Detect which cell encompasses the target text, then output its (X, Y) center coordinate. 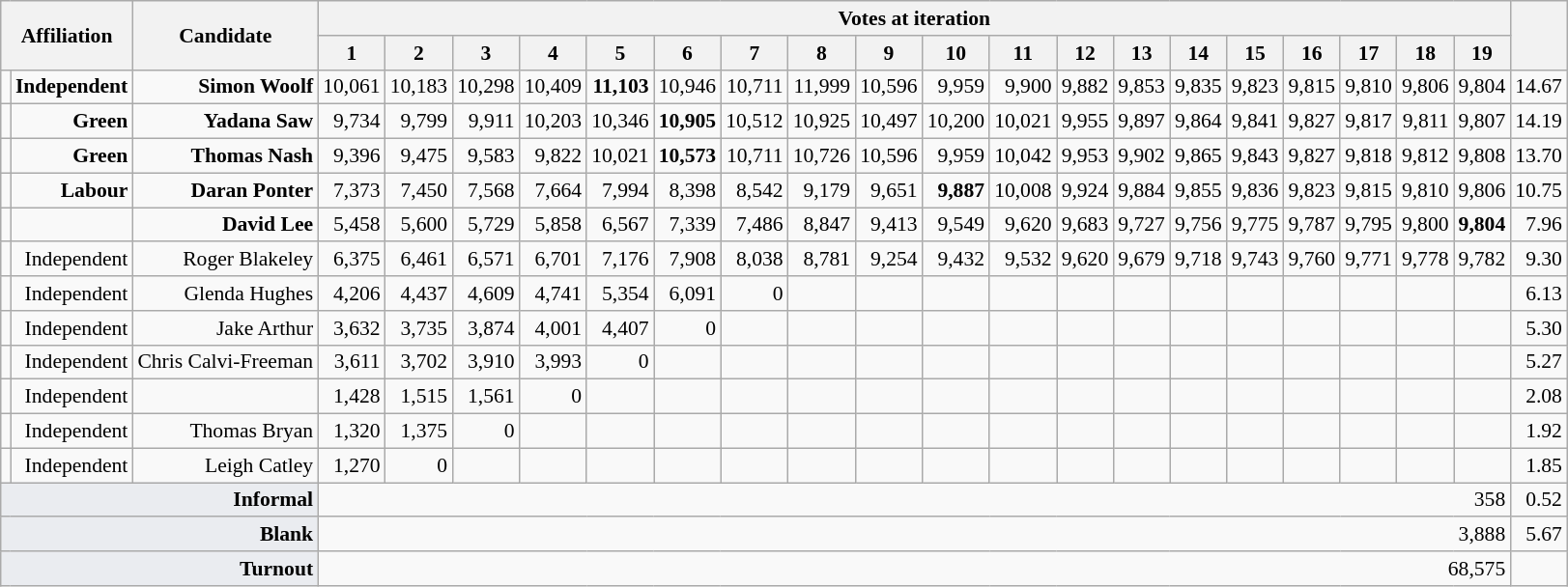
6,461 (419, 260)
8,542 (754, 190)
5,729 (485, 225)
11 (1022, 53)
Affiliation (68, 35)
5,600 (419, 225)
6,375 (352, 260)
9,884 (1142, 190)
3,611 (352, 362)
358 (914, 500)
Labour (71, 190)
5.27 (1538, 362)
8,847 (821, 225)
1.85 (1538, 465)
12 (1086, 53)
Blank (159, 535)
9,734 (352, 122)
9,775 (1256, 225)
9,822 (553, 156)
Leigh Catley (225, 465)
15 (1256, 53)
5,858 (553, 225)
9,865 (1198, 156)
1,320 (352, 432)
9,795 (1368, 225)
Candidate (225, 35)
10,346 (620, 122)
10 (956, 53)
6 (688, 53)
7,176 (620, 260)
6,091 (688, 293)
3 (485, 53)
9,432 (956, 260)
3,702 (419, 362)
Thomas Nash (225, 156)
11,999 (821, 87)
3,888 (914, 535)
9,812 (1426, 156)
1.92 (1538, 432)
4,206 (352, 293)
5.67 (1538, 535)
8 (821, 53)
8,038 (754, 260)
9,727 (1142, 225)
7.96 (1538, 225)
9,818 (1368, 156)
7 (754, 53)
9,835 (1198, 87)
19 (1482, 53)
1,375 (419, 432)
10,203 (553, 122)
9,760 (1312, 260)
9,718 (1198, 260)
Roger Blakeley (225, 260)
9,782 (1482, 260)
9,955 (1086, 122)
4,437 (419, 293)
David Lee (225, 225)
9,864 (1198, 122)
9,254 (889, 260)
8,398 (688, 190)
3,993 (553, 362)
9,897 (1142, 122)
9,953 (1086, 156)
4,609 (485, 293)
Daran Ponter (225, 190)
9,787 (1312, 225)
4 (553, 53)
13.70 (1538, 156)
9,811 (1426, 122)
9,683 (1086, 225)
Simon Woolf (225, 87)
10,042 (1022, 156)
9,743 (1256, 260)
10,497 (889, 122)
6,567 (620, 225)
14 (1198, 53)
6,701 (553, 260)
9,583 (485, 156)
10,183 (419, 87)
9,900 (1022, 87)
Chris Calvi-Freeman (225, 362)
9,807 (1482, 122)
9,396 (352, 156)
1,561 (485, 397)
17 (1368, 53)
9,532 (1022, 260)
Votes at iteration (914, 18)
9,756 (1198, 225)
9,771 (1368, 260)
11,103 (620, 87)
7,373 (352, 190)
4,001 (553, 328)
4,741 (553, 293)
9,911 (485, 122)
Glenda Hughes (225, 293)
10,905 (688, 122)
9,413 (889, 225)
3,874 (485, 328)
10,061 (352, 87)
9,778 (1426, 260)
10,573 (688, 156)
5.30 (1538, 328)
Thomas Bryan (225, 432)
9,902 (1142, 156)
7,908 (688, 260)
1,515 (419, 397)
1,270 (352, 465)
10,925 (821, 122)
13 (1142, 53)
9,836 (1256, 190)
10,200 (956, 122)
9,808 (1482, 156)
5,458 (352, 225)
Yadana Saw (225, 122)
1 (352, 53)
6,571 (485, 260)
5,354 (620, 293)
8,781 (821, 260)
10,946 (688, 87)
9,475 (419, 156)
7,568 (485, 190)
2.08 (1538, 397)
14.67 (1538, 87)
9,679 (1142, 260)
7,450 (419, 190)
10,298 (485, 87)
9,853 (1142, 87)
3,735 (419, 328)
10,409 (553, 87)
68,575 (914, 569)
5 (620, 53)
9,841 (1256, 122)
16 (1312, 53)
7,486 (754, 225)
10,512 (754, 122)
1,428 (352, 397)
7,994 (620, 190)
10,726 (821, 156)
9,843 (1256, 156)
9,855 (1198, 190)
9.30 (1538, 260)
9,549 (956, 225)
10.75 (1538, 190)
9,800 (1426, 225)
9,817 (1368, 122)
0.52 (1538, 500)
3,910 (485, 362)
9,887 (956, 190)
6.13 (1538, 293)
18 (1426, 53)
2 (419, 53)
9 (889, 53)
Turnout (159, 569)
10,008 (1022, 190)
4,407 (620, 328)
9,882 (1086, 87)
9,651 (889, 190)
3,632 (352, 328)
9,799 (419, 122)
9,179 (821, 190)
Informal (159, 500)
7,339 (688, 225)
7,664 (553, 190)
Jake Arthur (225, 328)
9,924 (1086, 190)
14.19 (1538, 122)
